Capture the cell that displays the provided text and extract its [x, y] central coordinate. 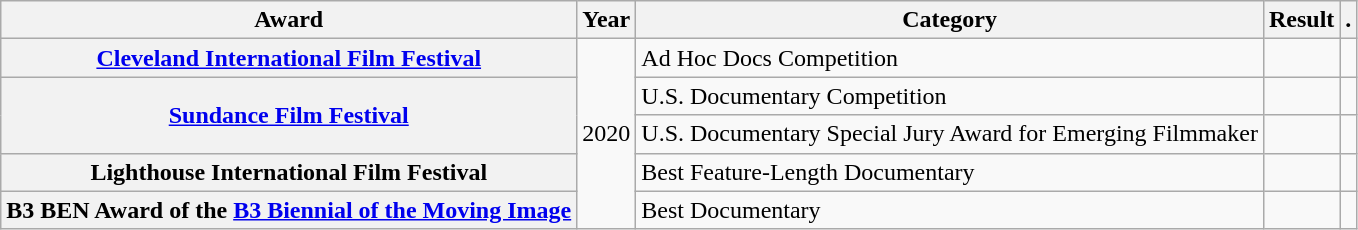
Ad Hoc Docs Competition [950, 58]
B3 BEN Award of the B3 Biennial of the Moving Image [289, 210]
U.S. Documentary Competition [950, 96]
Best Feature-Length Documentary [950, 172]
2020 [606, 134]
Award [289, 20]
Result [1301, 20]
Year [606, 20]
Category [950, 20]
Lighthouse International Film Festival [289, 172]
Cleveland International Film Festival [289, 58]
. [1348, 20]
Sundance Film Festival [289, 115]
Best Documentary [950, 210]
U.S. Documentary Special Jury Award for Emerging Filmmaker [950, 134]
